Return the [x, y] coordinate for the center point of the cell that contains the specified text.  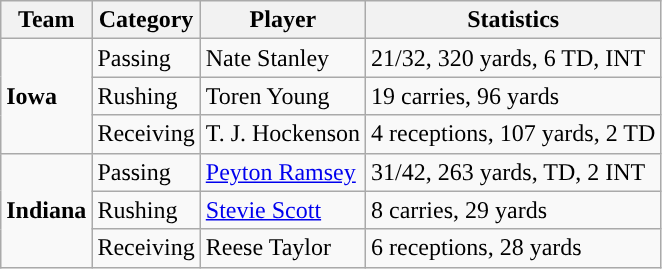
Stevie Scott [282, 210]
Toren Young [282, 96]
T. J. Hockenson [282, 134]
Iowa [46, 96]
Nate Stanley [282, 58]
Player [282, 20]
Statistics [514, 20]
19 carries, 96 yards [514, 96]
8 carries, 29 yards [514, 210]
4 receptions, 107 yards, 2 TD [514, 134]
Category [146, 20]
Indiana [46, 210]
Reese Taylor [282, 248]
21/32, 320 yards, 6 TD, INT [514, 58]
Peyton Ramsey [282, 172]
31/42, 263 yards, TD, 2 INT [514, 172]
Team [46, 20]
6 receptions, 28 yards [514, 248]
